Return [x, y] of the center of cell containing provided text 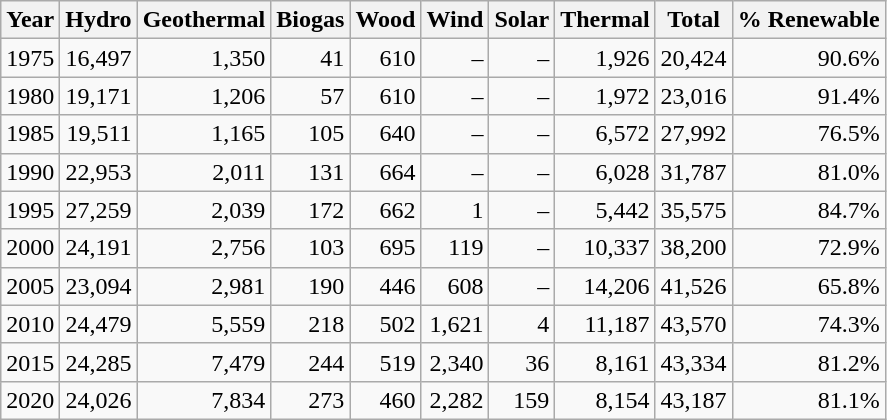
2,282 [455, 400]
446 [386, 286]
695 [386, 248]
Geothermal [204, 20]
664 [386, 172]
24,285 [98, 362]
1,350 [204, 58]
Total [694, 20]
72.9% [808, 248]
Biogas [310, 20]
22,953 [98, 172]
519 [386, 362]
24,191 [98, 248]
23,016 [694, 96]
27,259 [98, 210]
Wood [386, 20]
43,334 [694, 362]
43,187 [694, 400]
172 [310, 210]
1,621 [455, 324]
105 [310, 134]
% Renewable [808, 20]
38,200 [694, 248]
2015 [30, 362]
36 [522, 362]
19,511 [98, 134]
273 [310, 400]
1,206 [204, 96]
2005 [30, 286]
76.5% [808, 134]
608 [455, 286]
74.3% [808, 324]
218 [310, 324]
103 [310, 248]
4 [522, 324]
14,206 [605, 286]
502 [386, 324]
1975 [30, 58]
8,154 [605, 400]
57 [310, 96]
91.4% [808, 96]
131 [310, 172]
81.1% [808, 400]
7,834 [204, 400]
27,992 [694, 134]
119 [455, 248]
23,094 [98, 286]
35,575 [694, 210]
6,028 [605, 172]
Thermal [605, 20]
2,340 [455, 362]
41 [310, 58]
1995 [30, 210]
1 [455, 210]
244 [310, 362]
159 [522, 400]
16,497 [98, 58]
190 [310, 286]
2,756 [204, 248]
10,337 [605, 248]
5,559 [204, 324]
1980 [30, 96]
1,926 [605, 58]
19,171 [98, 96]
20,424 [694, 58]
81.2% [808, 362]
2000 [30, 248]
8,161 [605, 362]
1990 [30, 172]
65.8% [808, 286]
90.6% [808, 58]
2020 [30, 400]
Year [30, 20]
1985 [30, 134]
6,572 [605, 134]
640 [386, 134]
7,479 [204, 362]
1,165 [204, 134]
Solar [522, 20]
84.7% [808, 210]
1,972 [605, 96]
43,570 [694, 324]
31,787 [694, 172]
41,526 [694, 286]
2,981 [204, 286]
Wind [455, 20]
5,442 [605, 210]
24,026 [98, 400]
Hydro [98, 20]
11,187 [605, 324]
2010 [30, 324]
24,479 [98, 324]
662 [386, 210]
2,011 [204, 172]
81.0% [808, 172]
2,039 [204, 210]
460 [386, 400]
